Find where the given text appears and provide that cell's center as [X, Y] coordinate. 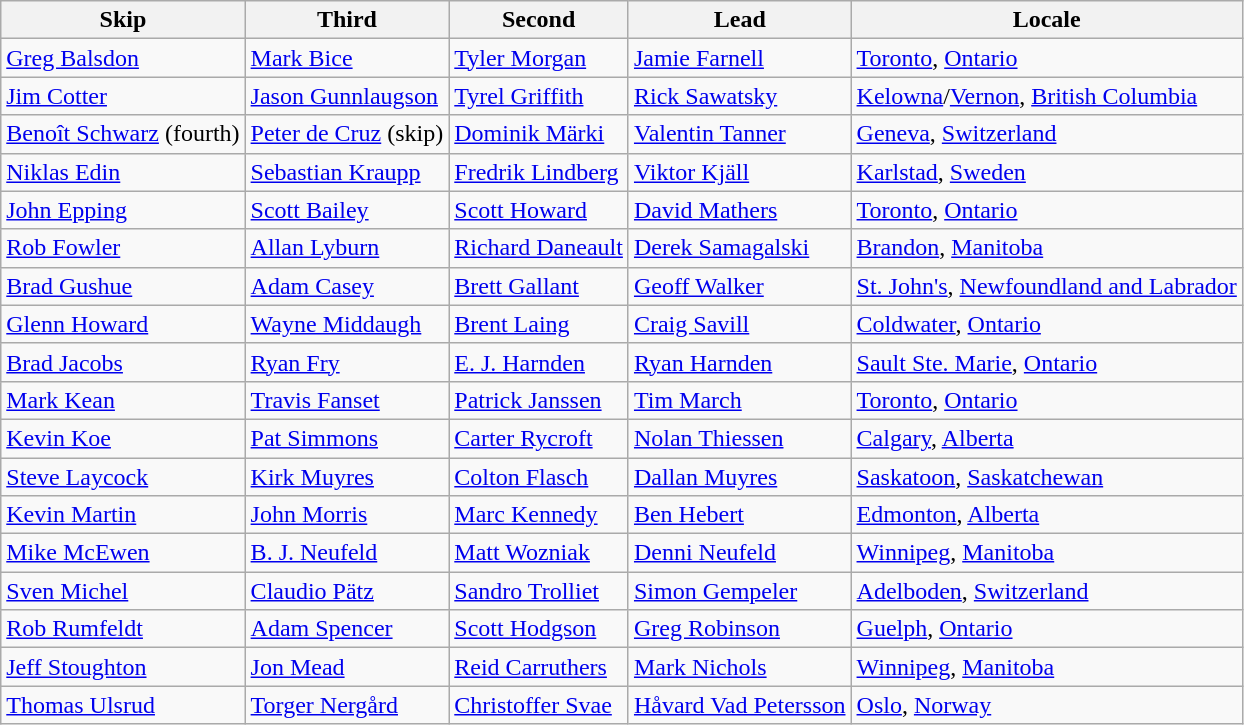
Geneva, Switzerland [1046, 134]
Mark Nichols [740, 667]
Calgary, Alberta [1046, 438]
Tim March [740, 400]
Third [347, 20]
Locale [1046, 20]
E. J. Harnden [539, 362]
Marc Kennedy [539, 515]
Coldwater, Ontario [1046, 324]
Guelph, Ontario [1046, 629]
Colton Flasch [539, 477]
Jon Mead [347, 667]
John Epping [123, 210]
Claudio Pätz [347, 591]
Nolan Thiessen [740, 438]
Craig Savill [740, 324]
Scott Bailey [347, 210]
David Mathers [740, 210]
Brad Gushue [123, 286]
Greg Balsdon [123, 58]
Reid Carruthers [539, 667]
Dominik Märki [539, 134]
Scott Hodgson [539, 629]
Denni Neufeld [740, 553]
Fredrik Lindberg [539, 172]
Scott Howard [539, 210]
Pat Simmons [347, 438]
Adam Casey [347, 286]
Mark Bice [347, 58]
Kevin Koe [123, 438]
Kelowna/Vernon, British Columbia [1046, 96]
Saskatoon, Saskatchewan [1046, 477]
Tyrel Griffith [539, 96]
Lead [740, 20]
Adam Spencer [347, 629]
Mike McEwen [123, 553]
Brett Gallant [539, 286]
Christoffer Svae [539, 705]
Brandon, Manitoba [1046, 248]
Oslo, Norway [1046, 705]
Karlstad, Sweden [1046, 172]
Edmonton, Alberta [1046, 515]
Håvard Vad Petersson [740, 705]
Jason Gunnlaugson [347, 96]
Sven Michel [123, 591]
Ben Hebert [740, 515]
Carter Rycroft [539, 438]
Second [539, 20]
Travis Fanset [347, 400]
Thomas Ulsrud [123, 705]
Jim Cotter [123, 96]
Jeff Stoughton [123, 667]
Ryan Fry [347, 362]
Torger Nergård [347, 705]
Simon Gempeler [740, 591]
Sault Ste. Marie, Ontario [1046, 362]
Adelboden, Switzerland [1046, 591]
B. J. Neufeld [347, 553]
Valentin Tanner [740, 134]
Glenn Howard [123, 324]
Derek Samagalski [740, 248]
Rick Sawatsky [740, 96]
Viktor Kjäll [740, 172]
Tyler Morgan [539, 58]
Brent Laing [539, 324]
Dallan Muyres [740, 477]
Jamie Farnell [740, 58]
Greg Robinson [740, 629]
Patrick Janssen [539, 400]
Peter de Cruz (skip) [347, 134]
Wayne Middaugh [347, 324]
Mark Kean [123, 400]
Ryan Harnden [740, 362]
Rob Rumfeldt [123, 629]
John Morris [347, 515]
Sandro Trolliet [539, 591]
Benoît Schwarz (fourth) [123, 134]
Rob Fowler [123, 248]
Geoff Walker [740, 286]
Sebastian Kraupp [347, 172]
Kevin Martin [123, 515]
Steve Laycock [123, 477]
Allan Lyburn [347, 248]
Skip [123, 20]
Matt Wozniak [539, 553]
Kirk Muyres [347, 477]
Brad Jacobs [123, 362]
Richard Daneault [539, 248]
St. John's, Newfoundland and Labrador [1046, 286]
Niklas Edin [123, 172]
